Output the [x, y] coordinate of the center of the cell containing the given text.  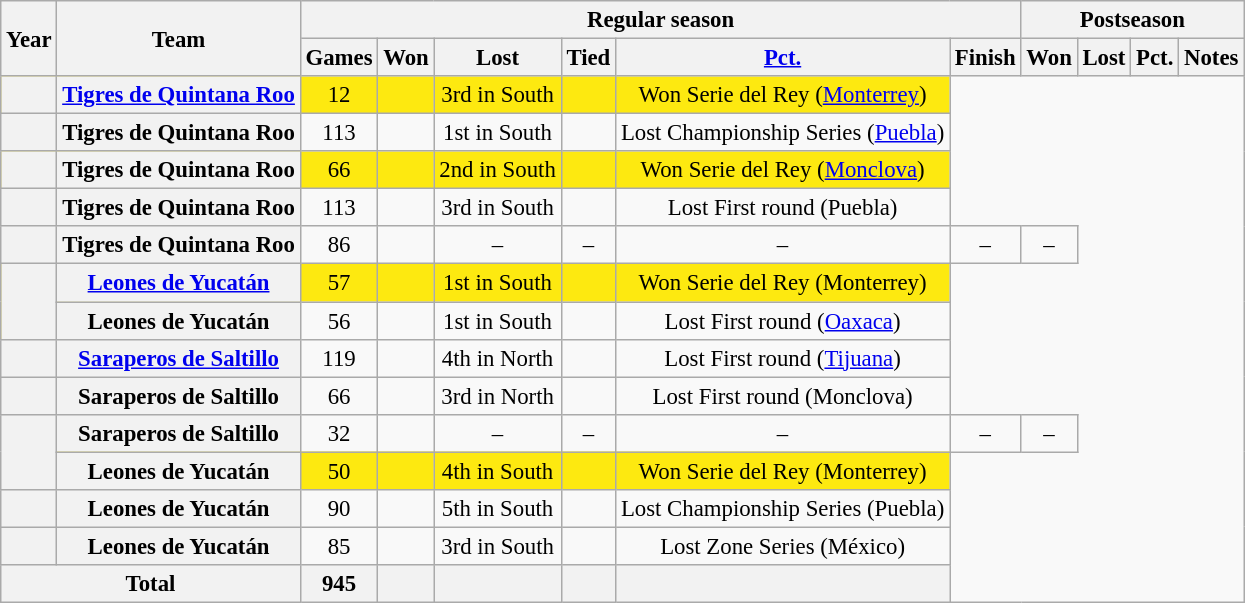
Notes [1212, 58]
57 [339, 283]
Year [29, 38]
Regular season [660, 20]
4th in South [498, 471]
5th in South [498, 509]
56 [339, 321]
12 [339, 95]
2nd in South [498, 170]
Finish [986, 58]
Lost Zone Series (México) [783, 546]
90 [339, 509]
3rd in North [498, 396]
119 [339, 358]
Tied [588, 58]
Lost First round (Monclova) [783, 396]
Lost First round (Oaxaca) [783, 321]
Won Serie del Rey (Monclova) [783, 170]
4th in North [498, 358]
Lost First round (Puebla) [783, 208]
Total [150, 584]
Games [339, 58]
32 [339, 433]
Team [178, 38]
86 [339, 245]
Lost First round (Tijuana) [783, 358]
945 [339, 584]
Postseason [1132, 20]
85 [339, 546]
50 [339, 471]
